Locate the cell with the specified text and output its [x, y] center coordinate. 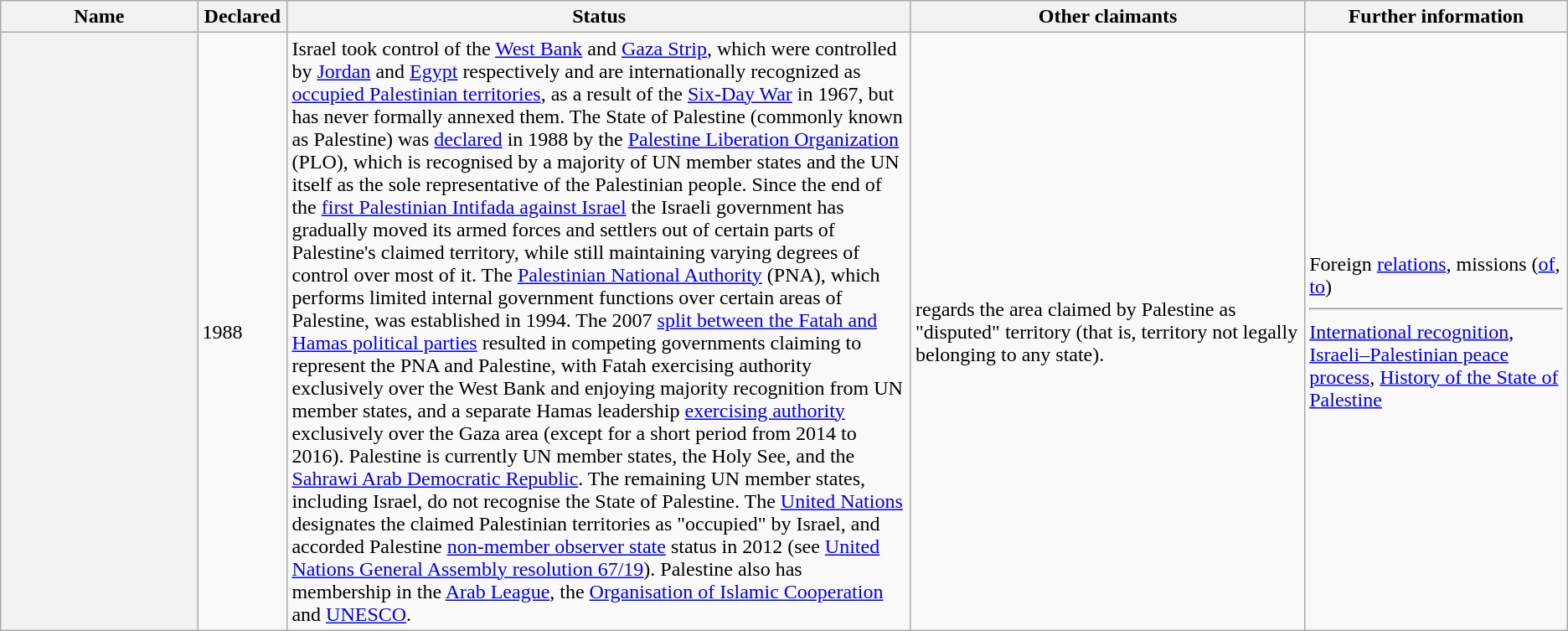
regards the area claimed by Palestine as "disputed" territory (that is, territory not legally belonging to any state). [1107, 332]
Name [99, 17]
Declared [243, 17]
Other claimants [1107, 17]
1988 [243, 332]
Foreign relations, missions (of, to) International recognition, Israeli–Palestinian peace process, History of the State of Palestine [1436, 332]
Status [600, 17]
Further information [1436, 17]
